Return the [X, Y] coordinate for the center point of the cell that contains the specified text.  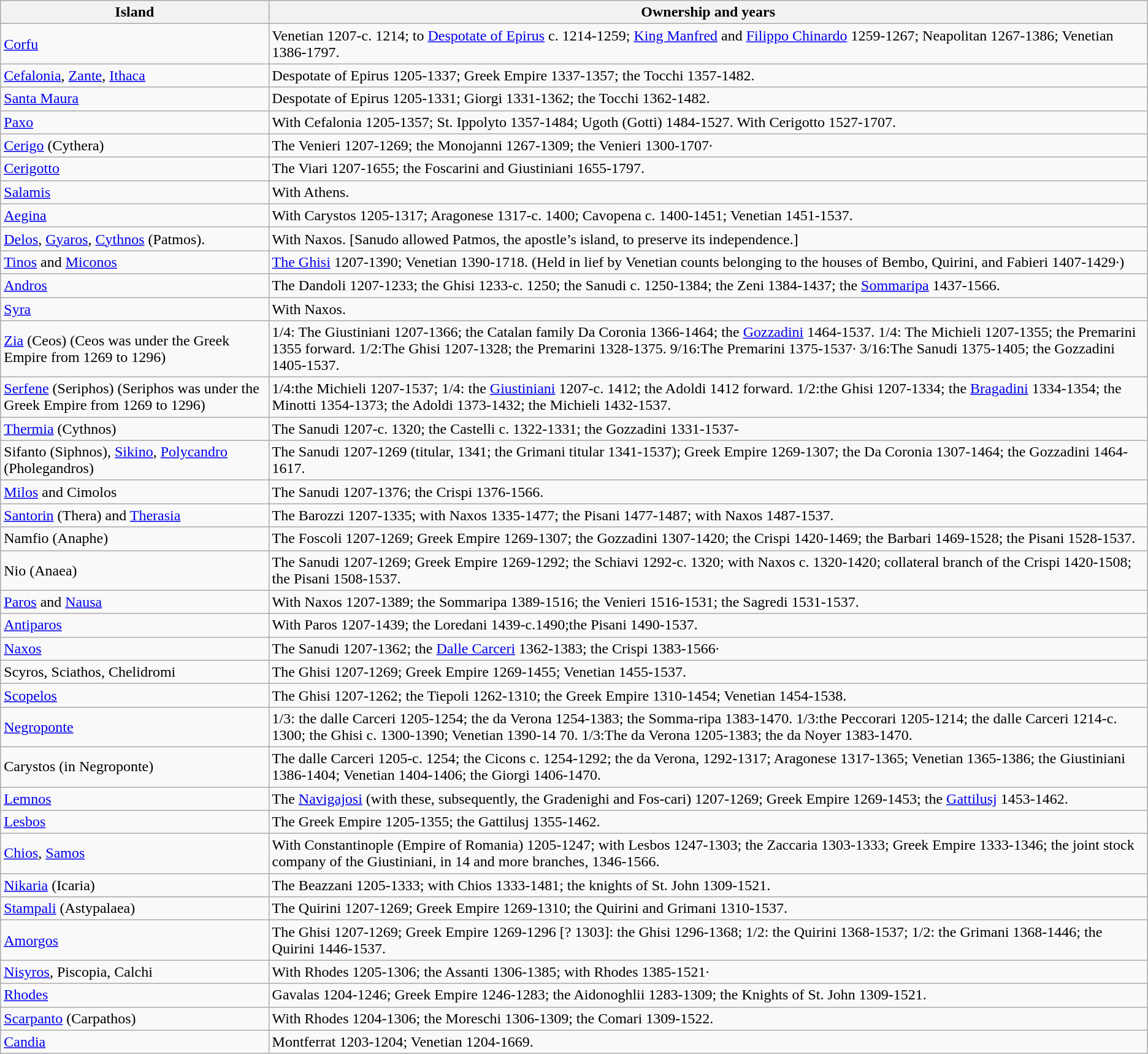
Carystos (in Negroponte) [135, 767]
The Sanudi 1207-1376; the Crispi 1376-1566. [708, 492]
Naxos [135, 648]
Salamis [135, 192]
Milos and Cimolos [135, 492]
Ownership and years [708, 12]
Candia [135, 1042]
The Navigajosi (with these, subsequently, the Gradenighi and Fos-cari) 1207-1269; Greek Empire 1269-1453; the Gattilusj 1453-1462. [708, 798]
With Naxos. [708, 309]
Santa Maura [135, 99]
With Cefalonia 1205-1357; St. Ippolyto 1357-1484; Ugoth (Gotti) 1484-1527. With Cerigotto 1527-1707. [708, 122]
Despotate of Epirus 1205-1337; Greek Empire 1337-1357; the Tocchi 1357-1482. [708, 75]
Negroponte [135, 726]
Serfene (Seriphos) (Seriphos was under the Greek Empire from 1269 to 1296) [135, 398]
Lesbos [135, 822]
With Rhodes 1204-1306; the Moreschi 1306-1309; the Comari 1309-1522. [708, 1018]
Thermia (Cythnos) [135, 429]
Namfio (Anaphe) [135, 539]
Cerigotto [135, 169]
Venetian 1207-c. 1214; to Despotate of Epirus c. 1214-1259; King Manfred and Filippo Chinardo 1259-1267; Neapolitan 1267-1386; Venetian 1386-1797. [708, 44]
Island [135, 12]
The Beazzani 1205-1333; with Chios 1333-1481; the knights of St. John 1309-1521. [708, 885]
Chios, Samos [135, 854]
Scopelos [135, 695]
Paxo [135, 122]
With Carystos 1205-1317; Aragonese 1317-c. 1400; Cavopena c. 1400-1451; Venetian 1451-1537. [708, 215]
Scyros, Sciathos, Chelidromi [135, 672]
The Foscoli 1207-1269; Greek Empire 1269-1307; the Gozzadini 1307-1420; the Crispi 1420-1469; the Barbari 1469-1528; the Pisani 1528-1537. [708, 539]
With Athens. [708, 192]
With Paros 1207-1439; the Loredani 1439-c.1490;the Pisani 1490-1537. [708, 625]
With Naxos 1207-1389; the Sommaripa 1389-1516; the Venieri 1516-1531; the Sagredi 1531-1537. [708, 602]
The Viari 1207-1655; the Foscarini and Giustiniani 1655-1797. [708, 169]
Andros [135, 285]
The Greek Empire 1205-1355; the Gattilusj 1355-1462. [708, 822]
Nio (Anaea) [135, 571]
With Rhodes 1205-1306; the Assanti 1306-1385; with Rhodes 1385-1521· [708, 972]
The Sanudi 1207-1362; the Dalle Carceri 1362-1383; the Crispi 1383-1566· [708, 648]
The Venieri 1207-1269; the Monojanni 1267-1309; the Venieri 1300-1707· [708, 145]
Cerigo (Cythera) [135, 145]
The Ghisi 1207-1262; the Tiepoli 1262-1310; the Greek Empire 1310-1454; Venetian 1454-1538. [708, 695]
Scarpanto (Carpathos) [135, 1018]
Syra [135, 309]
Cefalonia, Zante, Ithaca [135, 75]
Sifanto (Siphnos), Sikino, Polycandro (Pholegandros) [135, 460]
Delos, Gyaros, Cythnos (Patmos). [135, 239]
Nikaria (Icaria) [135, 885]
Corfu [135, 44]
Zia (Ceos) (Ceos was under the Greek Empire from 1269 to 1296) [135, 349]
The Quirini 1207-1269; Greek Empire 1269-1310; the Quirini and Grimani 1310-1537. [708, 909]
With Naxos. [Sanudo allowed Patmos, the apostle’s island, to preserve its independence.] [708, 239]
The Sanudi 1207-1269 (titular, 1341; the Grimani titular 1341-1537); Greek Empire 1269-1307; the Da Coronia 1307-1464; the Gozzadini 1464-1617. [708, 460]
Paros and Nausa [135, 602]
The Ghisi 1207-1269; Greek Empire 1269-1455; Venetian 1455-1537. [708, 672]
The Barozzi 1207-1335; with Naxos 1335-1477; the Pisani 1477-1487; with Naxos 1487-1537. [708, 515]
Nisyros, Piscopia, Calchi [135, 972]
Aegina [135, 215]
Antiparos [135, 625]
The Ghisi 1207-1390; Venetian 1390-1718. (Held in lief by Venetian counts belonging to the houses of Bembo, Quirini, and Fabieri 1407-1429·) [708, 262]
Tinos and Miconos [135, 262]
Rhodes [135, 995]
Montferrat 1203-1204; Venetian 1204-1669. [708, 1042]
The Dandoli 1207-1233; the Ghisi 1233-c. 1250; the Sanudi c. 1250-1384; the Zeni 1384-1437; the Sommaripa 1437-1566. [708, 285]
Santorin (Thera) and Therasia [135, 515]
Gavalas 1204-1246; Greek Empire 1246-1283; the Aidonoghlii 1283-1309; the Knights of St. John 1309-1521. [708, 995]
Despotate of Epirus 1205-1331; Giorgi 1331-1362; the Tocchi 1362-1482. [708, 99]
Lemnos [135, 798]
Amorgos [135, 940]
Stampali (Astypalaea) [135, 909]
The Sanudi 1207-c. 1320; the Castelli c. 1322-1331; the Gozzadini 1331-1537- [708, 429]
